Determine the [x, y] coordinate at the center of the cell enclosing the given text.  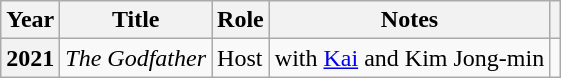
Notes [409, 20]
with Kai and Kim Jong-min [409, 58]
Year [30, 20]
The Godfather [136, 58]
Host [241, 58]
Role [241, 20]
Title [136, 20]
2021 [30, 58]
